Scan for the cell matching the given text and deliver its (x, y) coordinate at center. 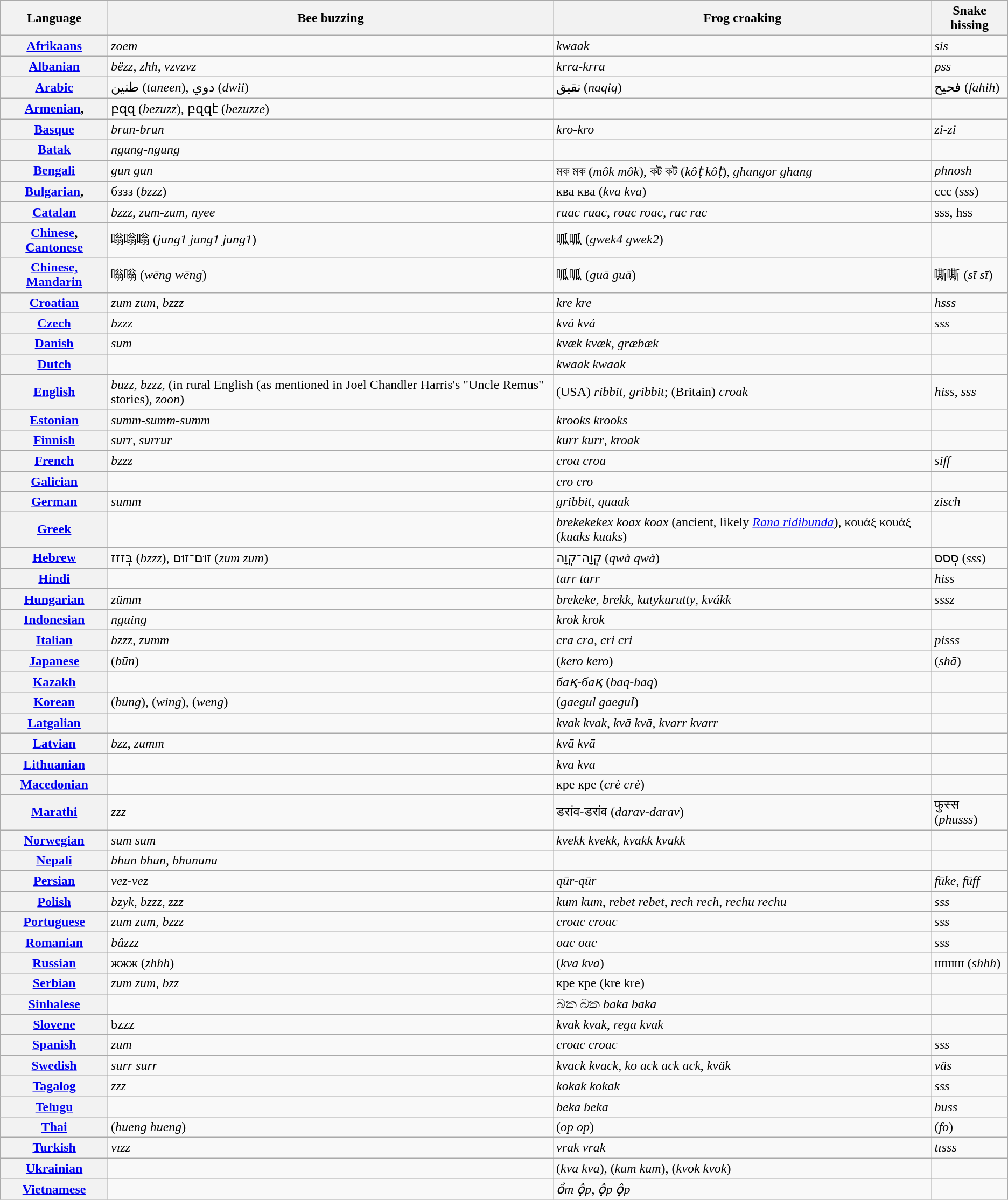
hsss (969, 303)
(fo) (969, 1127)
bzzz, zum-zum, nyee (331, 212)
kokak kokak (743, 1086)
sis (969, 46)
嗡嗡 (wēng wēng) (331, 275)
summ-summ-summ (331, 420)
kvæk kvæk, græbæk (743, 344)
vez-vez (331, 881)
Hungarian (54, 599)
кре кре (crè crè) (743, 784)
Afrikaans (54, 46)
fūke, fūff (969, 881)
brun-brun (331, 129)
բզզ (bezuzz), բզզէ (bezuzze) (331, 109)
Spanish (54, 1045)
ква ква (kva kva) (743, 192)
Finnish (54, 440)
kre kre (743, 303)
bëzz, zhh, vzvzvz (331, 66)
kva kva (743, 764)
sssz (969, 599)
Ukrainian (54, 1168)
kurr kurr, kroak (743, 440)
Galician (54, 481)
(hueng hueng) (331, 1127)
kvack kvack, ko ack ack ack, kväk (743, 1065)
බක බක baka baka (743, 1004)
zum (331, 1045)
Bulgarian, (54, 192)
zümm (331, 599)
ссс (sss) (969, 192)
kro-kro (743, 129)
bhun bhun, bhununu (331, 861)
kwaak kwaak (743, 364)
(shā) (969, 661)
Swedish (54, 1065)
Czech (54, 323)
呱呱 (gwek4 gwek2) (743, 240)
डरांव-डरांव (darav-darav) (743, 812)
English (54, 392)
Marathi (54, 812)
Latvian (54, 743)
buzz, bzzz, (in rural English (as mentioned in Joel Chandler Harris's "Uncle Remus" stories), zoon) (331, 392)
kvekk kvekk, kvakk kvakk (743, 840)
Sinhalese (54, 1004)
Bengali (54, 171)
kvá kvá (743, 323)
ruac ruac, roac roac, rac rac (743, 212)
oac oac (743, 943)
Dutch (54, 364)
(kero kero) (743, 661)
gribbit, quaak (743, 502)
kum kum, rebet rebet, rech rech, rechu rechu (743, 902)
zoem (331, 46)
surr surr (331, 1065)
Slovene (54, 1024)
فحيح (fahih) (969, 87)
呱呱 (guā guā) (743, 275)
Chinese, Cantonese (54, 240)
siff (969, 461)
Croatian (54, 303)
نقيق (naqiq) (743, 87)
beka beka (743, 1106)
Armenian, (54, 109)
סְסס (sss) (969, 558)
qūr-qūr (743, 881)
бззз (bzzz) (331, 192)
Hindi (54, 578)
gun gun (331, 171)
(bung), (wing), (weng) (331, 702)
German (54, 502)
মক মক (môk môk), কট কট (kôṭ kôṭ), ghangor ghang (743, 171)
(USA) ribbit, gribbit; (Britain) croak (743, 392)
Vietnamese (54, 1189)
шшш (shhh) (969, 963)
(op op) (743, 1127)
Language (54, 18)
Estonian (54, 420)
sss, hss (969, 212)
Chinese, Mandarin (54, 275)
zum zum, bzz (331, 983)
nguing (331, 619)
Romanian (54, 943)
Japanese (54, 661)
phnosh (969, 171)
brekeke, brekk, kutykurutty, kvákk (743, 599)
Korean (54, 702)
vrak vrak (743, 1147)
bzzz, zumm (331, 640)
zi-zi (969, 129)
Italian (54, 640)
кре кре (kre kre) (743, 983)
tarr tarr (743, 578)
Frog croaking (743, 18)
Catalan (54, 212)
hiss, sss (969, 392)
bâzzz (331, 943)
жжж (zhhh) (331, 963)
zisch (969, 502)
Kazakh (54, 682)
(kva kva), (kum kum), (kvok kvok) (743, 1168)
嘶嘶 (sī sī) (969, 275)
Danish (54, 344)
bzyk, bzzz, zzz (331, 902)
cra cra, cri cri (743, 640)
Polish (54, 902)
Tagalog (54, 1086)
Macedonian (54, 784)
Hebrew (54, 558)
בְּזזז (bzzz), זוּם־זוּם (zum zum) (331, 558)
Indonesian (54, 619)
(gaegul gaegul) (743, 702)
Norwegian (54, 840)
bzz, zumm (331, 743)
फुस्स (phusss) (969, 812)
surr, surrur (331, 440)
Bee buzzing (331, 18)
väs (969, 1065)
krok krok (743, 619)
Nepali (54, 861)
طنين (taneen), دوي (dwii) (331, 87)
Lithuanian (54, 764)
kvak kvak, rega kvak (743, 1024)
pisss (969, 640)
Telugu (54, 1106)
cro cro (743, 481)
嗡嗡嗡 (jung1 jung1 jung1) (331, 240)
French (54, 461)
sum sum (331, 840)
Arabic (54, 87)
vızz (331, 1147)
kvak kvak, kvā kvā, kvarr kvarr (743, 723)
Turkish (54, 1147)
Batak (54, 150)
ồm ộp, ộp ộp (743, 1189)
summ (331, 502)
hiss (969, 578)
krra-krra (743, 66)
ngung-ngung (331, 150)
croa croa (743, 461)
Albanian (54, 66)
krooks krooks (743, 420)
(būn) (331, 661)
Thai (54, 1127)
Serbian (54, 983)
Persian (54, 881)
kwaak (743, 46)
Basque (54, 129)
brekekekex koax koax (ancient, likely Rana ridibunda), κουάξ κουάξ (kuaks kuaks) (743, 530)
Greek (54, 530)
(kva kva) (743, 963)
קְוָה־קְוָה (qwà qwà) (743, 558)
бақ-бақ (baq-baq) (743, 682)
Snake hissing (969, 18)
buss (969, 1106)
sum (331, 344)
Russian (54, 963)
tısss (969, 1147)
Portuguese (54, 922)
Latgalian (54, 723)
kvā kvā (743, 743)
pss (969, 66)
